Return the [x, y] coordinate for the center point of the cell that contains the specified text.  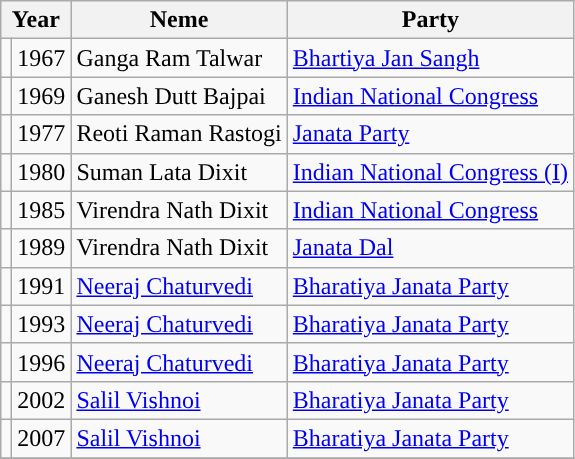
1977 [42, 134]
1980 [42, 172]
Janata Dal [430, 248]
Ganga Ram Talwar [179, 58]
1991 [42, 286]
1996 [42, 362]
Party [430, 20]
Indian National Congress (I) [430, 172]
Bhartiya Jan Sangh [430, 58]
Suman Lata Dixit [179, 172]
Neme [179, 20]
Ganesh Dutt Bajpai [179, 96]
1967 [42, 58]
1985 [42, 210]
2002 [42, 400]
Year [36, 20]
1993 [42, 324]
1989 [42, 248]
2007 [42, 438]
1969 [42, 96]
Reoti Raman Rastogi [179, 134]
Janata Party [430, 134]
